From the cell containing the given text, extract its center point as (X, Y) coordinate. 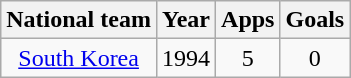
5 (248, 58)
0 (315, 58)
Year (186, 20)
South Korea (79, 58)
Apps (248, 20)
National team (79, 20)
1994 (186, 58)
Goals (315, 20)
